Determine the (X, Y) coordinate at the center of the cell enclosing the given text.  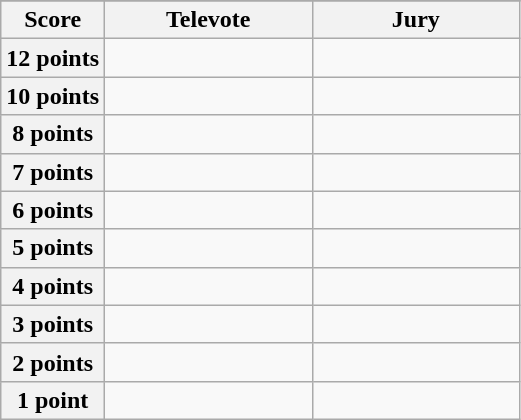
5 points (53, 248)
7 points (53, 172)
4 points (53, 286)
Jury (416, 20)
10 points (53, 96)
6 points (53, 210)
Score (53, 20)
12 points (53, 58)
Televote (209, 20)
1 point (53, 400)
3 points (53, 324)
2 points (53, 362)
8 points (53, 134)
